Output the (X, Y) coordinate of the center of the cell containing the given text.  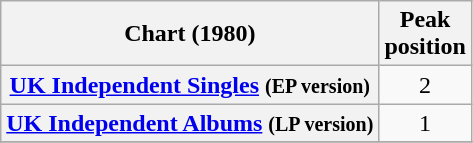
2 (425, 85)
UK Independent Singles (EP version) (190, 85)
Chart (1980) (190, 34)
Peakposition (425, 34)
1 (425, 123)
UK Independent Albums (LP version) (190, 123)
